Scan for the cell matching the given text and deliver its [x, y] coordinate at center. 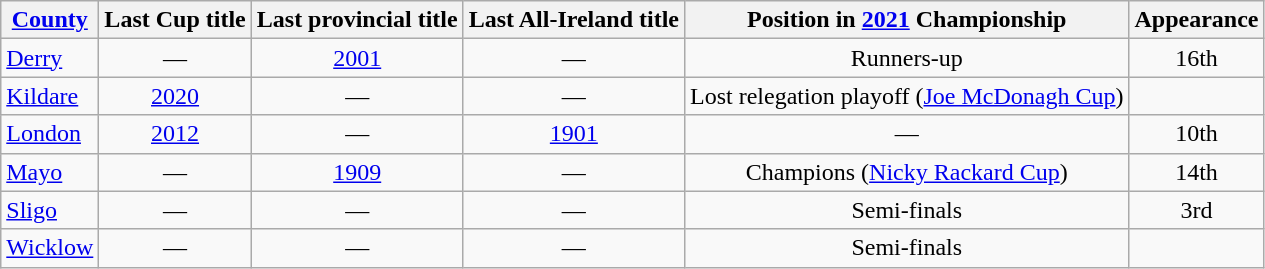
Last Cup title [175, 20]
1901 [574, 134]
County [50, 20]
Sligo [50, 210]
Mayo [50, 172]
Last provincial title [357, 20]
16th [1196, 58]
Kildare [50, 96]
2001 [357, 58]
Appearance [1196, 20]
Champions (Nicky Rackard Cup) [906, 172]
3rd [1196, 210]
Runners-up [906, 58]
2012 [175, 134]
Derry [50, 58]
1909 [357, 172]
London [50, 134]
Wicklow [50, 248]
Lost relegation playoff (Joe McDonagh Cup) [906, 96]
2020 [175, 96]
Position in 2021 Championship [906, 20]
14th [1196, 172]
10th [1196, 134]
Last All-Ireland title [574, 20]
